Find where the given text appears and provide that cell's center as [x, y] coordinate. 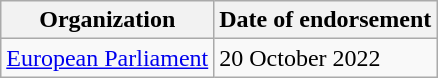
20 October 2022 [326, 58]
European Parliament [108, 58]
Organization [108, 20]
Date of endorsement [326, 20]
